Find where the given text appears and provide that cell's center as [x, y] coordinate. 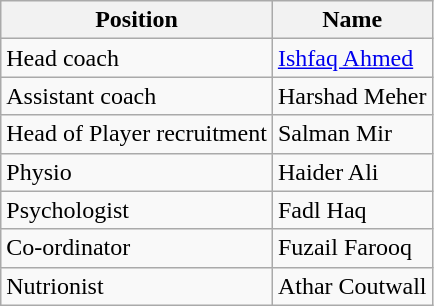
Position [137, 20]
Nutrionist [137, 286]
Ishfaq Ahmed [352, 58]
Salman Mir [352, 134]
Harshad Meher [352, 96]
Fadl Haq [352, 210]
Physio [137, 172]
Head coach [137, 58]
Head of Player recruitment [137, 134]
Fuzail Farooq [352, 248]
Haider Ali [352, 172]
Assistant coach [137, 96]
Psychologist [137, 210]
Co-ordinator [137, 248]
Name [352, 20]
Athar Coutwall [352, 286]
